Detect which cell encompasses the target text, then output its [X, Y] center coordinate. 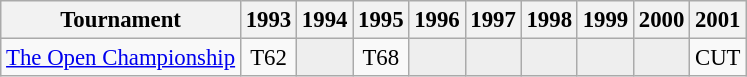
T68 [381, 58]
1995 [381, 20]
2001 [718, 20]
CUT [718, 58]
1993 [268, 20]
1994 [325, 20]
T62 [268, 58]
1999 [605, 20]
2000 [661, 20]
Tournament [121, 20]
1996 [437, 20]
1998 [549, 20]
The Open Championship [121, 58]
1997 [493, 20]
